Return the [X, Y] coordinate for the center point of the cell that contains the specified text.  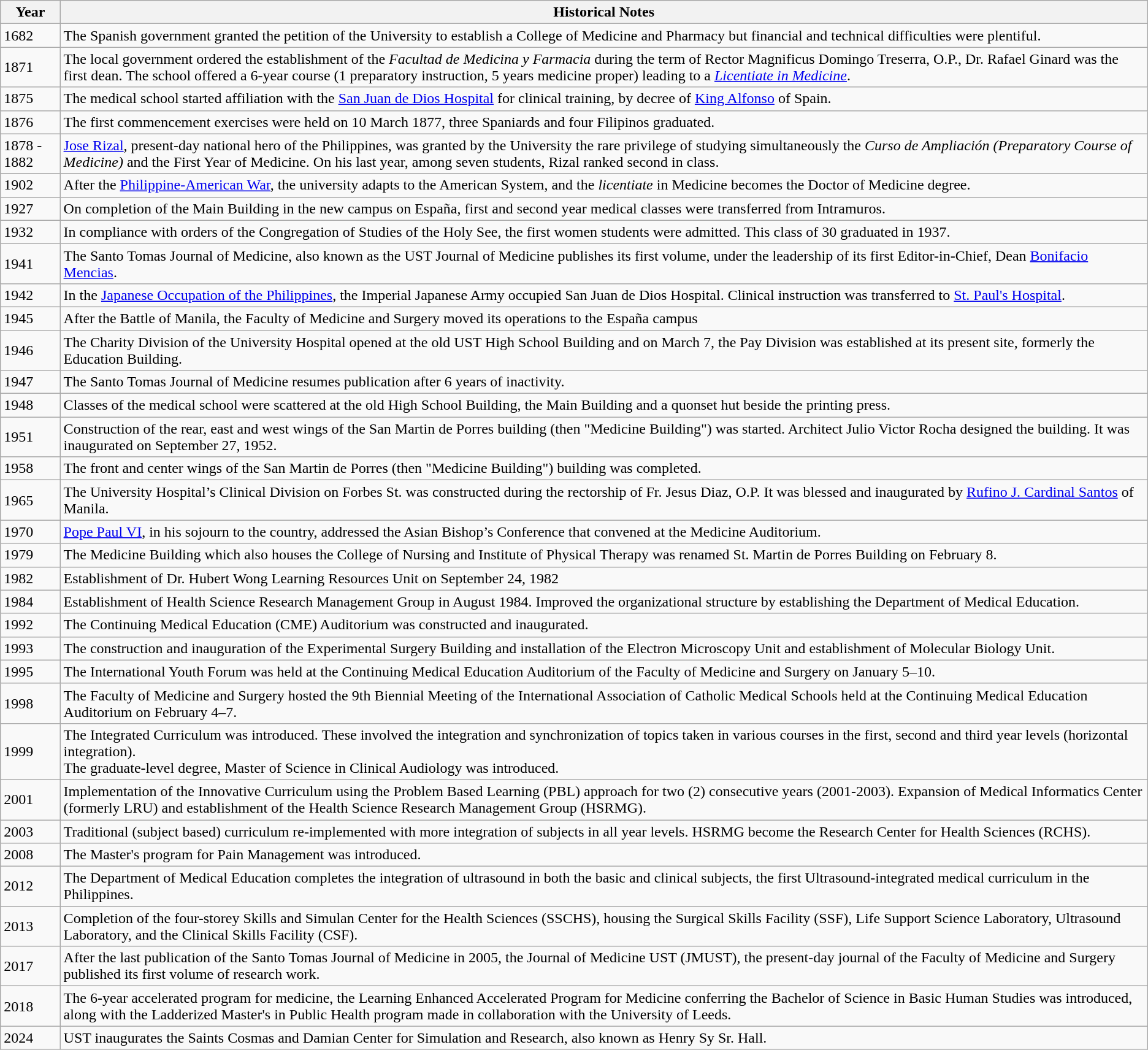
1878 - 1882 [31, 153]
1965 [31, 500]
In compliance with orders of the Congregation of Studies of the Holy See, the first women students were admitted. This class of 30 graduated in 1937. [603, 232]
1947 [31, 382]
The first commencement exercises were held on 10 March 1877, three Spaniards and four Filipinos graduated. [603, 122]
Classes of the medical school were scattered at the old High School Building, the Main Building and a quonset hut beside the printing press. [603, 405]
2017 [31, 967]
2013 [31, 926]
1951 [31, 437]
Historical Notes [603, 12]
1970 [31, 532]
2001 [31, 800]
1902 [31, 185]
1941 [31, 264]
1992 [31, 625]
1984 [31, 602]
1948 [31, 405]
2003 [31, 831]
1942 [31, 295]
1958 [31, 469]
2008 [31, 855]
The Continuing Medical Education (CME) Auditorium was constructed and inaugurated. [603, 625]
1875 [31, 99]
The Master's program for Pain Management was introduced. [603, 855]
The International Youth Forum was held at the Continuing Medical Education Auditorium of the Faculty of Medicine and Surgery on January 5–10. [603, 672]
1993 [31, 648]
1932 [31, 232]
1999 [31, 751]
1995 [31, 672]
1871 [31, 67]
The medical school started affiliation with the San Juan de Dios Hospital for clinical training, by decree of King Alfonso of Spain. [603, 99]
1927 [31, 209]
Establishment of Dr. Hubert Wong Learning Resources Unit on September 24, 1982 [603, 578]
1946 [31, 350]
2018 [31, 1006]
1876 [31, 122]
2012 [31, 887]
1979 [31, 555]
Year [31, 12]
Pope Paul VI, in his sojourn to the country, addressed the Asian Bishop’s Conference that convened at the Medicine Auditorium. [603, 532]
On completion of the Main Building in the new campus on España, first and second year medical classes were transferred from Intramuros. [603, 209]
UST inaugurates the Saints Cosmas and Damian Center for Simulation and Research, also known as Henry Sy Sr. Hall. [603, 1038]
1682 [31, 36]
The front and center wings of the San Martin de Porres (then "Medicine Building") building was completed. [603, 469]
1982 [31, 578]
2024 [31, 1038]
1945 [31, 318]
1998 [31, 703]
After the Battle of Manila, the Faculty of Medicine and Surgery moved its operations to the España campus [603, 318]
The Santo Tomas Journal of Medicine resumes publication after 6 years of inactivity. [603, 382]
